Provide the (X, Y) coordinate of the cell's center where the given text is located.  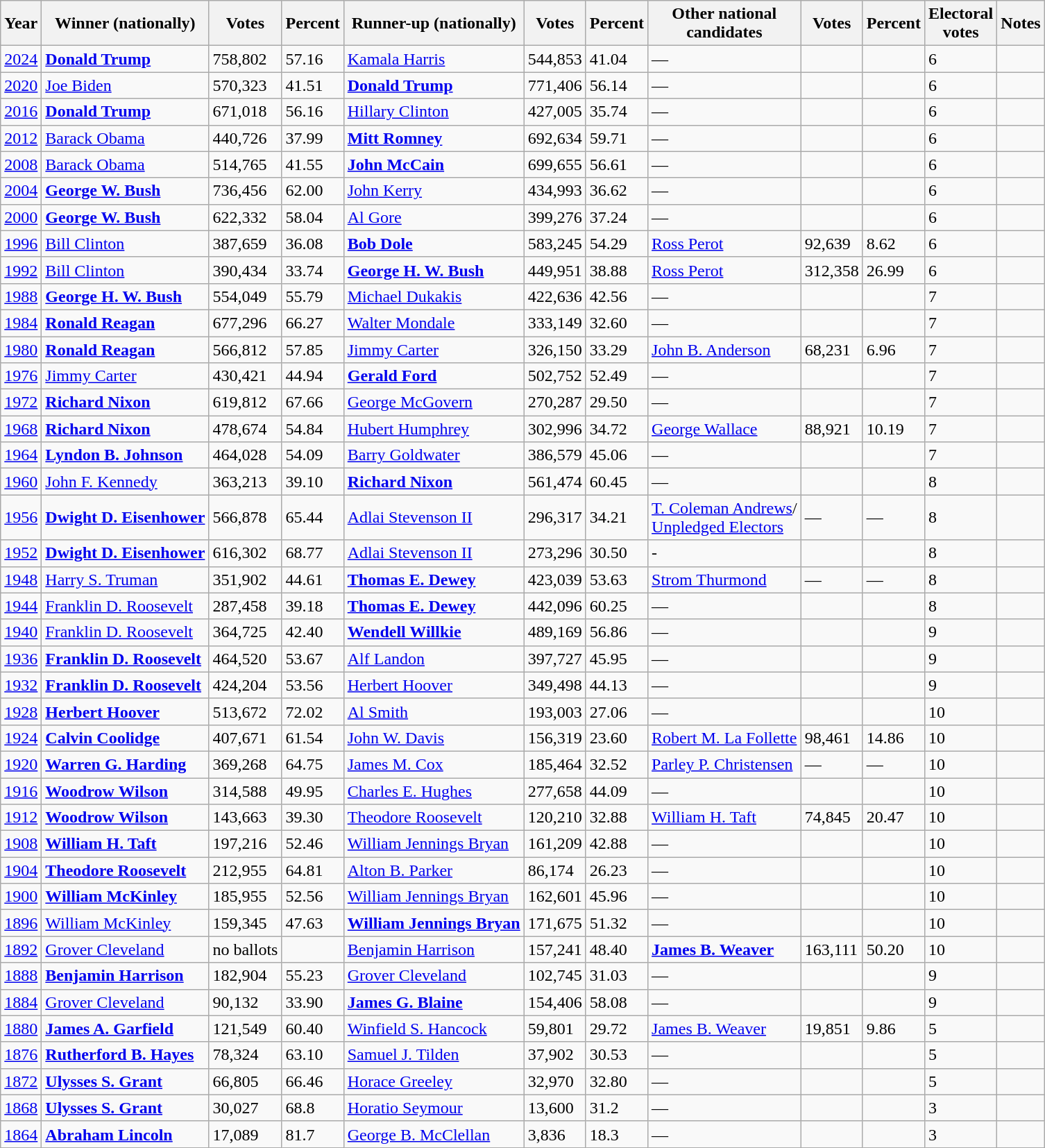
26.23 (616, 870)
68.77 (312, 553)
Electoralvotes (960, 24)
Calvin Coolidge (125, 738)
Warren G. Harding (125, 764)
31.2 (616, 1108)
68.8 (312, 1108)
44.09 (616, 791)
Other nationalcandidates (724, 24)
2012 (21, 138)
273,296 (555, 553)
45.06 (616, 455)
Mitt Romney (434, 138)
86,174 (555, 870)
616,302 (246, 553)
349,498 (555, 685)
19,851 (831, 1029)
8.62 (894, 244)
41.51 (312, 85)
162,601 (555, 897)
37,902 (555, 1055)
449,951 (555, 270)
2000 (21, 217)
50.20 (894, 949)
566,878 (246, 518)
Alton B. Parker (434, 870)
1976 (21, 376)
120,210 (555, 818)
42.40 (312, 632)
George McGovern (434, 403)
51.32 (616, 923)
163,111 (831, 949)
442,096 (555, 606)
45.95 (616, 659)
430,421 (246, 376)
771,406 (555, 85)
1876 (21, 1055)
197,216 (246, 844)
3,836 (555, 1134)
23.60 (616, 738)
1872 (21, 1081)
182,904 (246, 976)
Lyndon B. Johnson (125, 455)
49.95 (312, 791)
212,955 (246, 870)
369,268 (246, 764)
39.18 (312, 606)
53.67 (312, 659)
64.75 (312, 764)
Year (21, 24)
58.04 (312, 217)
60.40 (312, 1029)
1952 (21, 553)
6.96 (894, 349)
312,358 (831, 270)
390,434 (246, 270)
758,802 (246, 59)
63.10 (312, 1055)
478,674 (246, 429)
George B. McClellan (434, 1134)
56.14 (616, 85)
296,317 (555, 518)
59,801 (555, 1029)
1964 (21, 455)
57.85 (312, 349)
29.50 (616, 403)
570,323 (246, 85)
58.08 (616, 1002)
2004 (21, 191)
364,725 (246, 632)
Hubert Humphrey (434, 429)
423,039 (555, 580)
Kamala Harris (434, 59)
677,296 (246, 323)
62.00 (312, 191)
George Wallace (724, 429)
13,600 (555, 1108)
622,332 (246, 217)
60.45 (616, 482)
66.46 (312, 1081)
157,241 (555, 949)
32.60 (616, 323)
351,902 (246, 580)
1924 (21, 738)
302,996 (555, 429)
Gerald Ford (434, 376)
Al Gore (434, 217)
Al Smith (434, 711)
2020 (21, 85)
277,658 (555, 791)
Harry S. Truman (125, 580)
1884 (21, 1002)
399,276 (555, 217)
1896 (21, 923)
52.49 (616, 376)
692,634 (555, 138)
514,765 (246, 164)
T. Coleman Andrews/Unpledged Electors (724, 518)
92,639 (831, 244)
464,520 (246, 659)
44.61 (312, 580)
736,456 (246, 191)
424,204 (246, 685)
1864 (21, 1134)
James G. Blaine (434, 1002)
Michael Dukakis (434, 296)
44.94 (312, 376)
387,659 (246, 244)
159,345 (246, 923)
55.79 (312, 296)
193,003 (555, 711)
29.72 (616, 1029)
32.88 (616, 818)
39.10 (312, 482)
78,324 (246, 1055)
Samuel J. Tilden (434, 1055)
Rutherford B. Hayes (125, 1055)
397,727 (555, 659)
39.30 (312, 818)
156,319 (555, 738)
54.84 (312, 429)
68,231 (831, 349)
1908 (21, 844)
John Kerry (434, 191)
55.23 (312, 976)
566,812 (246, 349)
1880 (21, 1029)
1972 (21, 403)
52.56 (312, 897)
1980 (21, 349)
67.66 (312, 403)
1956 (21, 518)
1892 (21, 949)
121,549 (246, 1029)
Barry Goldwater (434, 455)
Strom Thurmond (724, 580)
72.02 (312, 711)
John B. Anderson (724, 349)
53.56 (312, 685)
Runner-up (nationally) (434, 24)
65.44 (312, 518)
61.54 (312, 738)
619,812 (246, 403)
Abraham Lincoln (125, 1134)
66,805 (246, 1081)
Parley P. Christensen (724, 764)
41.55 (312, 164)
27.06 (616, 711)
30.53 (616, 1055)
18.3 (616, 1134)
John F. Kennedy (125, 482)
Charles E. Hughes (434, 791)
32,970 (555, 1081)
- (724, 553)
98,461 (831, 738)
Horatio Seymour (434, 1108)
56.86 (616, 632)
Hillary Clinton (434, 112)
44.13 (616, 685)
287,458 (246, 606)
59.71 (616, 138)
Walter Mondale (434, 323)
14.86 (894, 738)
1932 (21, 685)
52.46 (312, 844)
386,579 (555, 455)
42.88 (616, 844)
1988 (21, 296)
9.86 (894, 1029)
34.72 (616, 429)
1868 (21, 1108)
Winfield S. Hancock (434, 1029)
45.96 (616, 897)
464,028 (246, 455)
314,588 (246, 791)
422,636 (555, 296)
554,049 (246, 296)
Robert M. La Follette (724, 738)
143,663 (246, 818)
10.19 (894, 429)
102,745 (555, 976)
48.40 (616, 949)
1920 (21, 764)
333,149 (555, 323)
Notes (1021, 24)
1928 (21, 711)
60.25 (616, 606)
Bob Dole (434, 244)
1936 (21, 659)
2016 (21, 112)
64.81 (312, 870)
171,675 (555, 923)
1888 (21, 976)
1940 (21, 632)
Wendell Willkie (434, 632)
1912 (21, 818)
427,005 (555, 112)
434,993 (555, 191)
513,672 (246, 711)
2008 (21, 164)
26.99 (894, 270)
James M. Cox (434, 764)
30.50 (616, 553)
66.27 (312, 323)
41.04 (616, 59)
Winner (nationally) (125, 24)
440,726 (246, 138)
35.74 (616, 112)
57.16 (312, 59)
33.74 (312, 270)
32.52 (616, 764)
1960 (21, 482)
154,406 (555, 1002)
33.90 (312, 1002)
185,955 (246, 897)
1968 (21, 429)
1944 (21, 606)
John W. Davis (434, 738)
Horace Greeley (434, 1081)
John McCain (434, 164)
38.88 (616, 270)
1916 (21, 791)
no ballots (246, 949)
1996 (21, 244)
1992 (21, 270)
56.16 (312, 112)
561,474 (555, 482)
270,287 (555, 403)
1984 (21, 323)
30,027 (246, 1108)
671,018 (246, 112)
2024 (21, 59)
583,245 (555, 244)
161,209 (555, 844)
33.29 (616, 349)
20.47 (894, 818)
34.21 (616, 518)
74,845 (831, 818)
Joe Biden (125, 85)
Alf Landon (434, 659)
36.08 (312, 244)
185,464 (555, 764)
31.03 (616, 976)
407,671 (246, 738)
1948 (21, 580)
37.99 (312, 138)
90,132 (246, 1002)
544,853 (555, 59)
502,752 (555, 376)
54.09 (312, 455)
36.62 (616, 191)
17,089 (246, 1134)
42.56 (616, 296)
53.63 (616, 580)
1904 (21, 870)
James A. Garfield (125, 1029)
81.7 (312, 1134)
32.80 (616, 1081)
88,921 (831, 429)
489,169 (555, 632)
1900 (21, 897)
47.63 (312, 923)
54.29 (616, 244)
37.24 (616, 217)
699,655 (555, 164)
56.61 (616, 164)
326,150 (555, 349)
363,213 (246, 482)
